For the text-containing cell, return its midpoint in [X, Y] coordinate format. 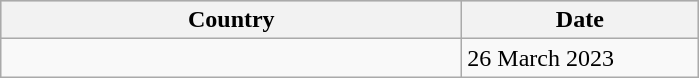
26 March 2023 [580, 58]
Country [232, 20]
Date [580, 20]
